Identify which cell holds the provided text, then report its [X, Y] central coordinate. 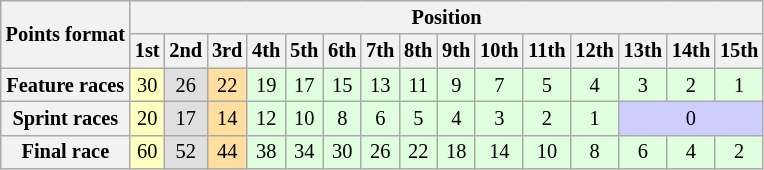
9th [456, 51]
12th [594, 51]
Sprint races [66, 118]
14th [691, 51]
10th [499, 51]
13th [643, 51]
19 [266, 85]
52 [186, 152]
5th [304, 51]
1st [148, 51]
Final race [66, 152]
44 [227, 152]
Feature races [66, 85]
12 [266, 118]
11 [418, 85]
Points format [66, 34]
15th [739, 51]
3rd [227, 51]
2nd [186, 51]
38 [266, 152]
20 [148, 118]
18 [456, 152]
4th [266, 51]
11th [546, 51]
13 [380, 85]
60 [148, 152]
7 [499, 85]
15 [342, 85]
9 [456, 85]
34 [304, 152]
8th [418, 51]
Position [446, 17]
0 [692, 118]
7th [380, 51]
6th [342, 51]
